From the cell containing the given text, extract its center point as (X, Y) coordinate. 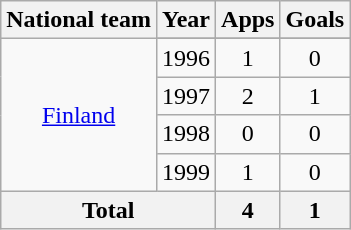
Year (186, 20)
1998 (186, 134)
Apps (248, 20)
4 (248, 210)
1997 (186, 96)
Total (108, 210)
Goals (315, 20)
Finland (79, 115)
1996 (186, 58)
2 (248, 96)
National team (79, 20)
1999 (186, 172)
